Scan for the cell matching the given text and deliver its [X, Y] coordinate at center. 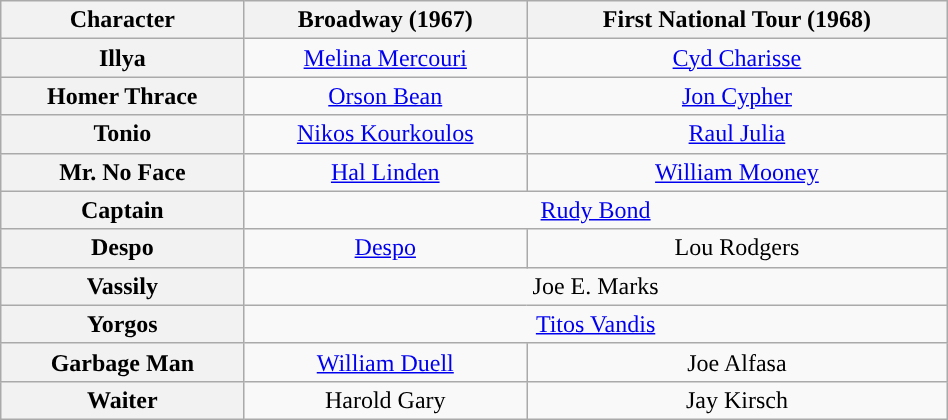
Tonio [122, 134]
Rudy Bond [596, 210]
Raul Julia [738, 134]
Joe Alfasa [738, 362]
William Duell [386, 362]
Jay Kirsch [738, 400]
Hal Linden [386, 172]
Garbage Man [122, 362]
Jon Cypher [738, 96]
Lou Rodgers [738, 248]
Vassily [122, 286]
Nikos Kourkoulos [386, 134]
Harold Gary [386, 400]
Illya [122, 58]
Homer Thrace [122, 96]
First National Tour (1968) [738, 20]
Mr. No Face [122, 172]
Yorgos [122, 324]
Waiter [122, 400]
Melina Mercouri [386, 58]
William Mooney [738, 172]
Captain [122, 210]
Broadway (1967) [386, 20]
Character [122, 20]
Cyd Charisse [738, 58]
Orson Bean [386, 96]
Joe E. Marks [596, 286]
Titos Vandis [596, 324]
